Output the (x, y) coordinate of the center of the cell containing the given text.  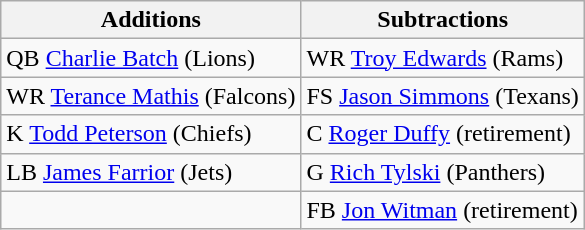
FS Jason Simmons (Texans) (442, 96)
K Todd Peterson (Chiefs) (151, 134)
C Roger Duffy (retirement) (442, 134)
Subtractions (442, 20)
LB James Farrior (Jets) (151, 172)
G Rich Tylski (Panthers) (442, 172)
Additions (151, 20)
WR Terance Mathis (Falcons) (151, 96)
WR Troy Edwards (Rams) (442, 58)
QB Charlie Batch (Lions) (151, 58)
FB Jon Witman (retirement) (442, 210)
